For the text-containing cell, return its midpoint in [x, y] coordinate format. 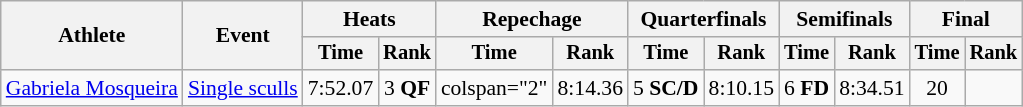
Final [966, 19]
Semifinals [844, 19]
8:10.15 [742, 88]
Quarterfinals [704, 19]
Athlete [92, 36]
Single sculls [243, 88]
3 QF [407, 88]
colspan="2" [494, 88]
8:34.51 [872, 88]
5 SC/D [666, 88]
Repechage [532, 19]
Gabriela Mosqueira [92, 88]
Event [243, 36]
7:52.07 [340, 88]
8:14.36 [590, 88]
20 [938, 88]
6 FD [806, 88]
Heats [370, 19]
